Output the [x, y] coordinate of the center of the cell containing the given text.  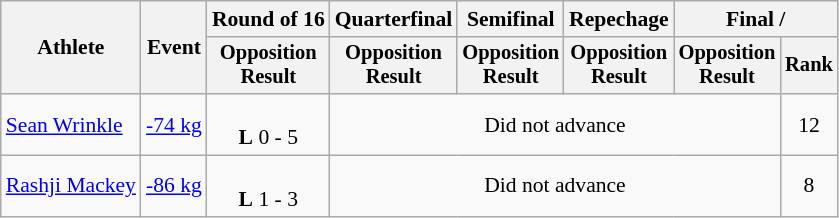
Round of 16 [268, 19]
Final / [756, 19]
-74 kg [174, 124]
-86 kg [174, 186]
Quarterfinal [394, 19]
Athlete [71, 48]
Rank [809, 66]
L 1 - 3 [268, 186]
Semifinal [510, 19]
Event [174, 48]
Repechage [619, 19]
Sean Wrinkle [71, 124]
8 [809, 186]
12 [809, 124]
L 0 - 5 [268, 124]
Rashji Mackey [71, 186]
